From the cell containing the given text, extract its center point as [x, y] coordinate. 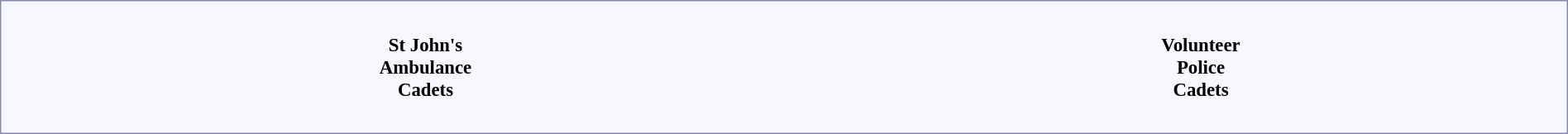
VolunteerPoliceCadets [1201, 67]
St John'sAmbulanceCadets [425, 67]
